Return (x, y) of the center of cell containing provided text 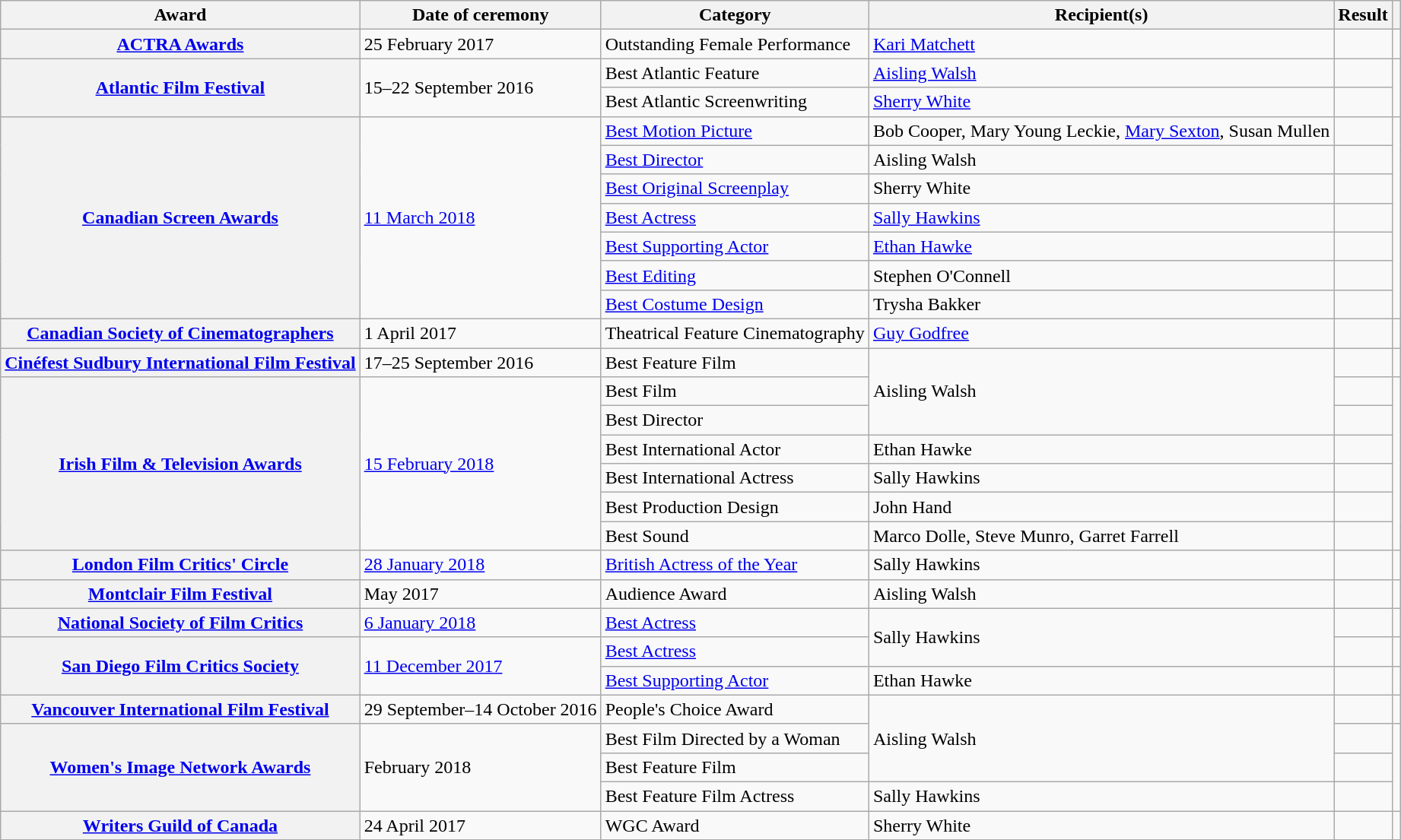
London Film Critics' Circle (180, 565)
Best Atlantic Screenwriting (735, 102)
15 February 2018 (481, 464)
28 January 2018 (481, 565)
6 January 2018 (481, 623)
Best Production Design (735, 507)
Best Sound (735, 536)
John Hand (1101, 507)
11 March 2018 (481, 217)
Best Film (735, 391)
15–22 September 2016 (481, 87)
February 2018 (481, 767)
Best Editing (735, 275)
24 April 2017 (481, 825)
Atlantic Film Festival (180, 87)
Best International Actor (735, 449)
People's Choice Award (735, 709)
Best Film Directed by a Woman (735, 738)
Best Costume Design (735, 304)
Outstanding Female Performance (735, 44)
Cinéfest Sudbury International Film Festival (180, 363)
Canadian Screen Awards (180, 217)
May 2017 (481, 594)
Bob Cooper, Mary Young Leckie, Mary Sexton, Susan Mullen (1101, 131)
Best Motion Picture (735, 131)
British Actress of the Year (735, 565)
Writers Guild of Canada (180, 825)
Guy Godfree (1101, 333)
Stephen O'Connell (1101, 275)
Category (735, 15)
Award (180, 15)
Trysha Bakker (1101, 304)
Vancouver International Film Festival (180, 709)
25 February 2017 (481, 44)
1 April 2017 (481, 333)
17–25 September 2016 (481, 363)
Best Feature Film Actress (735, 796)
San Diego Film Critics Society (180, 666)
WGC Award (735, 825)
Best Atlantic Feature (735, 73)
National Society of Film Critics (180, 623)
Montclair Film Festival (180, 594)
Canadian Society of Cinematographers (180, 333)
Women's Image Network Awards (180, 767)
Audience Award (735, 594)
ACTRA Awards (180, 44)
Marco Dolle, Steve Munro, Garret Farrell (1101, 536)
Best Original Screenplay (735, 189)
Date of ceremony (481, 15)
Theatrical Feature Cinematography (735, 333)
Best International Actress (735, 478)
Kari Matchett (1101, 44)
11 December 2017 (481, 666)
29 September–14 October 2016 (481, 709)
Result (1363, 15)
Irish Film & Television Awards (180, 464)
Recipient(s) (1101, 15)
